Capture the cell that displays the provided text and extract its (x, y) central coordinate. 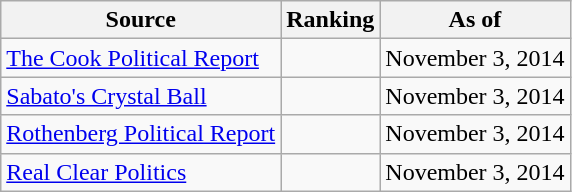
Real Clear Politics (141, 172)
Rothenberg Political Report (141, 134)
Sabato's Crystal Ball (141, 96)
Ranking (330, 20)
The Cook Political Report (141, 58)
As of (475, 20)
Source (141, 20)
